Return the (x, y) coordinate for the center point of the cell that contains the specified text.  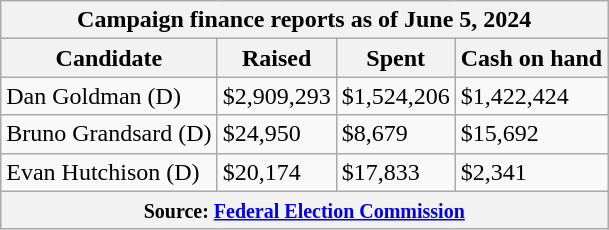
$17,833 (396, 172)
Spent (396, 58)
$20,174 (276, 172)
Dan Goldman (D) (109, 96)
$15,692 (531, 134)
Source: Federal Election Commission (304, 210)
Candidate (109, 58)
Bruno Grandsard (D) (109, 134)
$1,524,206 (396, 96)
Campaign finance reports as of June 5, 2024 (304, 20)
Cash on hand (531, 58)
Raised (276, 58)
$1,422,424 (531, 96)
$2,909,293 (276, 96)
$8,679 (396, 134)
$24,950 (276, 134)
Evan Hutchison (D) (109, 172)
$2,341 (531, 172)
